Provide the [X, Y] coordinate of the cell's center where the given text is located.  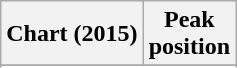
Peak position [189, 34]
Chart (2015) [72, 34]
